Detect which cell encompasses the target text, then output its [x, y] center coordinate. 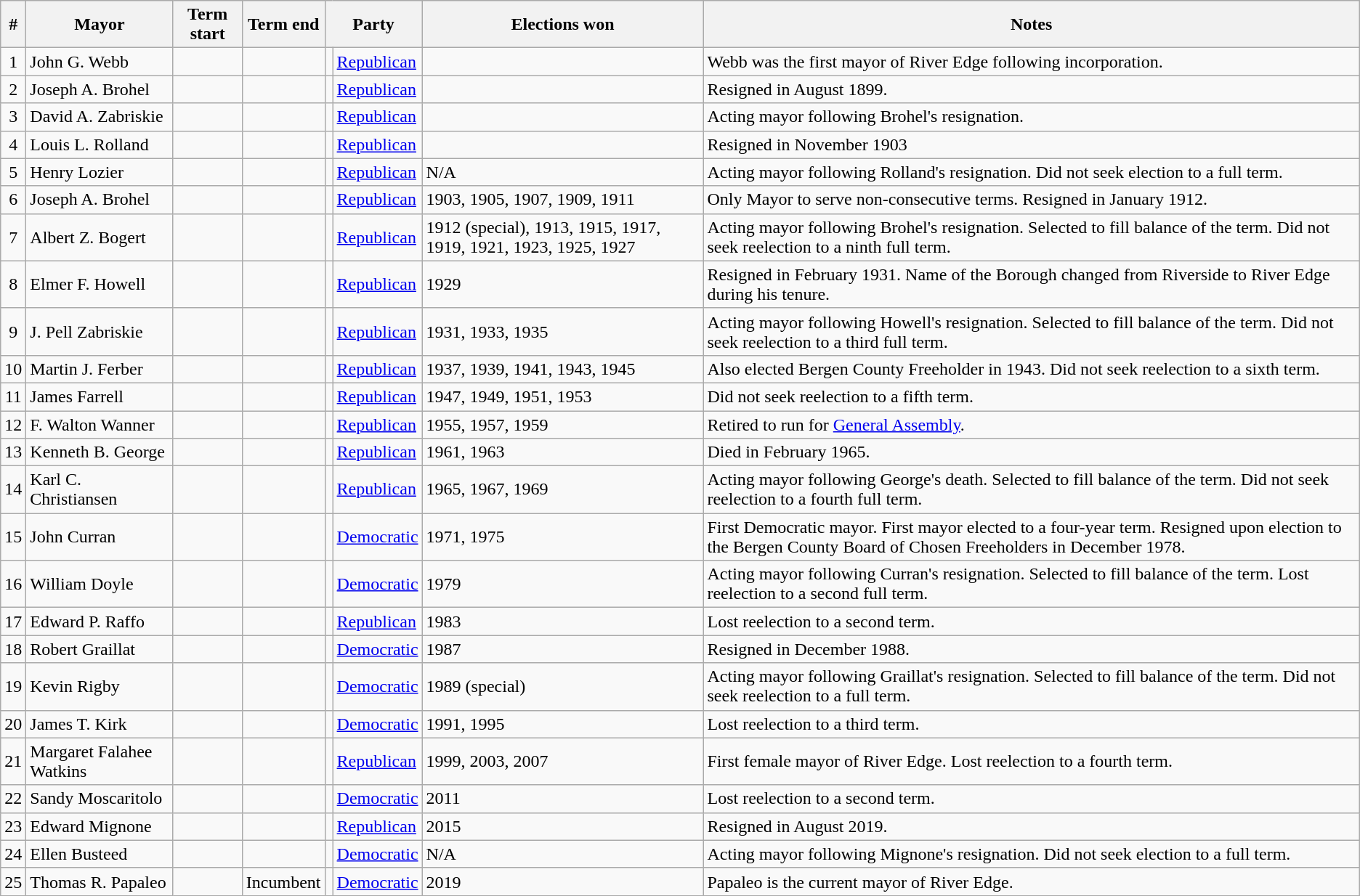
Incumbent [283, 881]
John Curran [100, 537]
1955, 1957, 1959 [562, 425]
Acting mayor following Curran's resignation. Selected to fill balance of the term. Lost reelection to a second full term. [1032, 584]
Albert Z. Bogert [100, 237]
First female mayor of River Edge. Lost reelection to a fourth term. [1032, 761]
3 [13, 117]
1999, 2003, 2007 [562, 761]
Thomas R. Papaleo [100, 881]
Sandy Moscaritolo [100, 799]
1971, 1975 [562, 537]
1979 [562, 584]
Elections won [562, 25]
Ellen Busteed [100, 854]
Resigned in December 1988. [1032, 649]
Acting mayor following George's death. Selected to fill balance of the term. Did not seek reelection to a fourth full term. [1032, 489]
1961, 1963 [562, 452]
Resigned in August 2019. [1032, 826]
James Farrell [100, 396]
Resigned in February 1931. Name of the Borough changed from Riverside to River Edge during his tenure. [1032, 285]
Notes [1032, 25]
Also elected Bergen County Freeholder in 1943. Did not seek reelection to a sixth term. [1032, 369]
Term end [283, 25]
John G. Webb [100, 62]
Only Mayor to serve non-consecutive terms. Resigned in January 1912. [1032, 200]
Acting mayor following Brohel's resignation. [1032, 117]
1 [13, 62]
James T. Kirk [100, 724]
Kevin Rigby [100, 687]
2 [13, 89]
13 [13, 452]
1965, 1967, 1969 [562, 489]
19 [13, 687]
1989 (special) [562, 687]
25 [13, 881]
2019 [562, 881]
Acting mayor following Mignone's resignation. Did not seek election to a full term. [1032, 854]
Did not seek reelection to a fifth term. [1032, 396]
10 [13, 369]
9 [13, 331]
Acting mayor following Rolland's resignation. Did not seek election to a full term. [1032, 172]
Karl C. Christiansen [100, 489]
1947, 1949, 1951, 1953 [562, 396]
Acting mayor following Howell's resignation. Selected to fill balance of the term. Did not seek reelection to a third full term. [1032, 331]
14 [13, 489]
12 [13, 425]
1903, 1905, 1907, 1909, 1911 [562, 200]
16 [13, 584]
5 [13, 172]
7 [13, 237]
Party [373, 25]
23 [13, 826]
8 [13, 285]
18 [13, 649]
Edward P. Raffo [100, 622]
1937, 1939, 1941, 1943, 1945 [562, 369]
Martin J. Ferber [100, 369]
# [13, 25]
11 [13, 396]
Kenneth B. George [100, 452]
2011 [562, 799]
6 [13, 200]
1991, 1995 [562, 724]
Robert Graillat [100, 649]
David A. Zabriskie [100, 117]
Mayor [100, 25]
Retired to run for General Assembly. [1032, 425]
Edward Mignone [100, 826]
William Doyle [100, 584]
F. Walton Wanner [100, 425]
1987 [562, 649]
1912 (special), 1913, 1915, 1917, 1919, 1921, 1923, 1925, 1927 [562, 237]
J. Pell Zabriskie [100, 331]
Resigned in August 1899. [1032, 89]
22 [13, 799]
17 [13, 622]
Louis L. Rolland [100, 144]
Elmer F. Howell [100, 285]
Acting mayor following Graillat's resignation. Selected to fill balance of the term. Did not seek reelection to a full term. [1032, 687]
Margaret Falahee Watkins [100, 761]
Died in February 1965. [1032, 452]
1931, 1933, 1935 [562, 331]
1983 [562, 622]
Lost reelection to a third term. [1032, 724]
21 [13, 761]
20 [13, 724]
1929 [562, 285]
Acting mayor following Brohel's resignation. Selected to fill balance of the term. Did not seek reelection to a ninth full term. [1032, 237]
Webb was the first mayor of River Edge following incorporation. [1032, 62]
4 [13, 144]
24 [13, 854]
Term start [208, 25]
2015 [562, 826]
Resigned in November 1903 [1032, 144]
Papaleo is the current mayor of River Edge. [1032, 881]
Henry Lozier [100, 172]
15 [13, 537]
